Output the [x, y] coordinate of the center of the cell containing the given text.  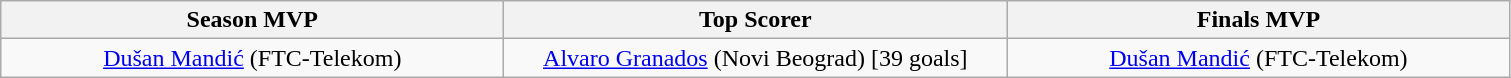
Finals MVP [1258, 20]
Season MVP [252, 20]
Top Scorer [756, 20]
Alvaro Granados (Novi Beograd) [39 goals] [756, 58]
